Find where the given text appears and provide that cell's center as (x, y) coordinate. 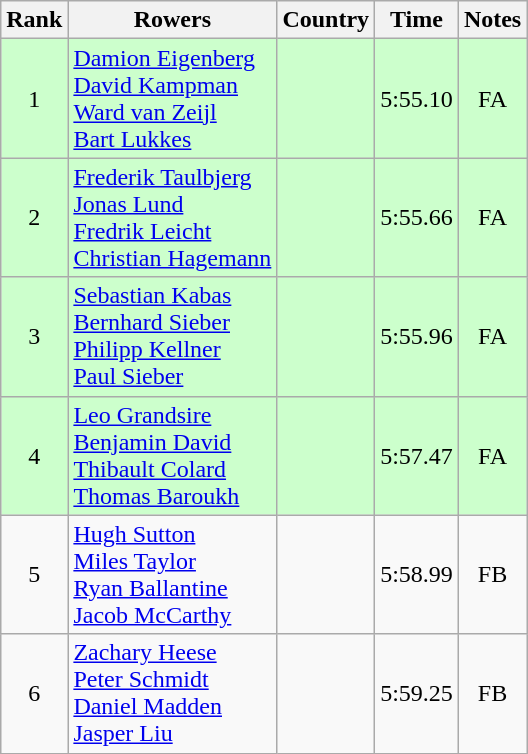
5:57.47 (417, 456)
Frederik TaulbjergJonas LundFredrik LeichtChristian Hagemann (172, 218)
Sebastian KabasBernhard SieberPhilipp KellnerPaul Sieber (172, 336)
5:55.10 (417, 98)
Notes (492, 20)
Country (326, 20)
6 (34, 694)
Zachary HeesePeter SchmidtDaniel MaddenJasper Liu (172, 694)
5:55.96 (417, 336)
Damion EigenbergDavid KampmanWard van ZeijlBart Lukkes (172, 98)
1 (34, 98)
5 (34, 574)
Time (417, 20)
Hugh SuttonMiles TaylorRyan BallantineJacob McCarthy (172, 574)
4 (34, 456)
Rowers (172, 20)
Rank (34, 20)
5:58.99 (417, 574)
3 (34, 336)
5:59.25 (417, 694)
2 (34, 218)
Leo GrandsireBenjamin DavidThibault ColardThomas Baroukh (172, 456)
5:55.66 (417, 218)
